Return the (x, y) coordinate for the center point of the cell that contains the specified text.  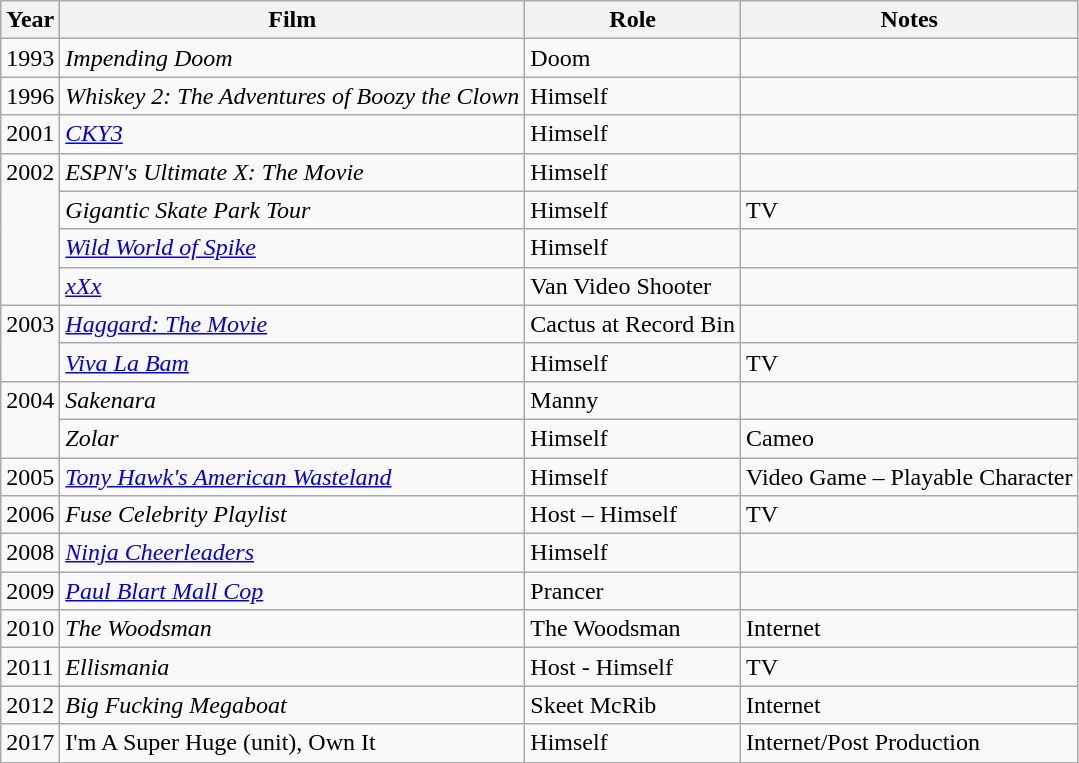
Ninja Cheerleaders (292, 553)
2011 (30, 667)
2003 (30, 343)
Van Video Shooter (633, 286)
Host - Himself (633, 667)
1996 (30, 96)
Cactus at Record Bin (633, 324)
Skeet McRib (633, 705)
2002 (30, 229)
Year (30, 20)
Impending Doom (292, 58)
Notes (909, 20)
2009 (30, 591)
Sakenara (292, 400)
2012 (30, 705)
Role (633, 20)
Film (292, 20)
Gigantic Skate Park Tour (292, 210)
Manny (633, 400)
Zolar (292, 438)
Video Game – Playable Character (909, 477)
Paul Blart Mall Cop (292, 591)
2010 (30, 629)
Tony Hawk's American Wasteland (292, 477)
Internet/Post Production (909, 743)
2006 (30, 515)
Haggard: The Movie (292, 324)
Cameo (909, 438)
2001 (30, 134)
1993 (30, 58)
2008 (30, 553)
Fuse Celebrity Playlist (292, 515)
xXx (292, 286)
Big Fucking Megaboat (292, 705)
I'm A Super Huge (unit), Own It (292, 743)
CKY3 (292, 134)
Host – Himself (633, 515)
Viva La Bam (292, 362)
Doom (633, 58)
Wild World of Spike (292, 248)
ESPN's Ultimate X: The Movie (292, 172)
Prancer (633, 591)
2017 (30, 743)
2004 (30, 419)
2005 (30, 477)
Ellismania (292, 667)
Whiskey 2: The Adventures of Boozy the Clown (292, 96)
